For the text-containing cell, return its midpoint in (X, Y) coordinate format. 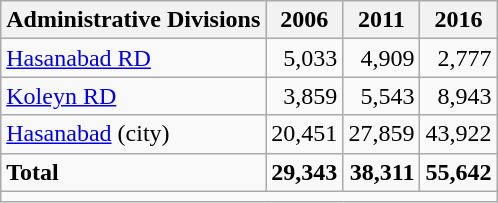
2,777 (458, 58)
20,451 (304, 134)
55,642 (458, 172)
5,033 (304, 58)
Hasanabad (city) (134, 134)
43,922 (458, 134)
4,909 (382, 58)
2011 (382, 20)
3,859 (304, 96)
Hasanabad RD (134, 58)
2006 (304, 20)
Koleyn RD (134, 96)
29,343 (304, 172)
27,859 (382, 134)
38,311 (382, 172)
5,543 (382, 96)
8,943 (458, 96)
2016 (458, 20)
Administrative Divisions (134, 20)
Total (134, 172)
